Return the (x, y) coordinate for the center point of the cell that contains the specified text.  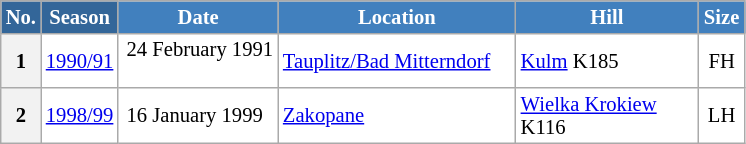
1998/99 (80, 116)
Hill (607, 16)
No. (21, 16)
LH (722, 116)
Season (80, 16)
Zakopane (397, 116)
Kulm K185 (607, 60)
Wielka Krokiew K116 (607, 116)
Size (722, 16)
Tauplitz/Bad Mitterndorf (397, 60)
Location (397, 16)
24 February 1991 (198, 60)
Date (198, 16)
FH (722, 60)
1 (21, 60)
1990/91 (80, 60)
2 (21, 116)
16 January 1999 (198, 116)
